Locate the cell with the specified text and output its (X, Y) center coordinate. 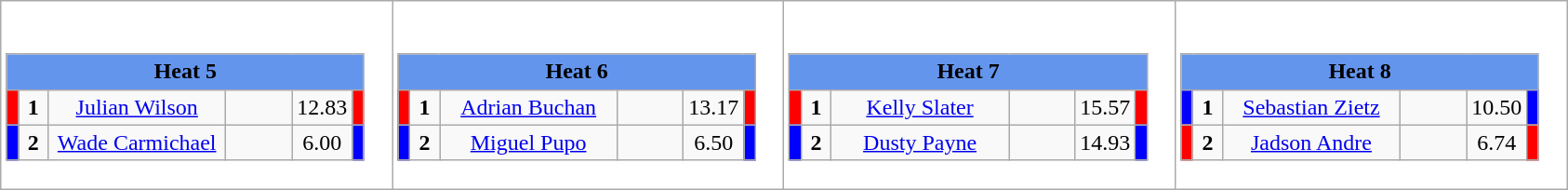
14.93 (1105, 142)
13.17 (714, 107)
Jadson Andre (1311, 142)
Heat 8 (1360, 72)
6.50 (714, 142)
Heat 8 1 Sebastian Zietz 10.50 2 Jadson Andre 6.74 (1371, 95)
Sebastian Zietz (1311, 107)
Heat 5 (185, 72)
10.50 (1497, 107)
Julian Wilson (138, 107)
Heat 5 1 Julian Wilson 12.83 2 Wade Carmichael 6.00 (197, 95)
Heat 6 (577, 72)
12.83 (322, 107)
15.57 (1105, 107)
Heat 6 1 Adrian Buchan 13.17 2 Miguel Pupo 6.50 (588, 95)
Heat 7 1 Kelly Slater 15.57 2 Dusty Payne 14.93 (980, 95)
Kelly Slater (921, 107)
Adrian Buchan (528, 107)
Heat 7 (968, 72)
Wade Carmichael (138, 142)
Miguel Pupo (528, 142)
6.00 (322, 142)
Dusty Payne (921, 142)
6.74 (1497, 142)
